Detect which cell encompasses the target text, then output its (X, Y) center coordinate. 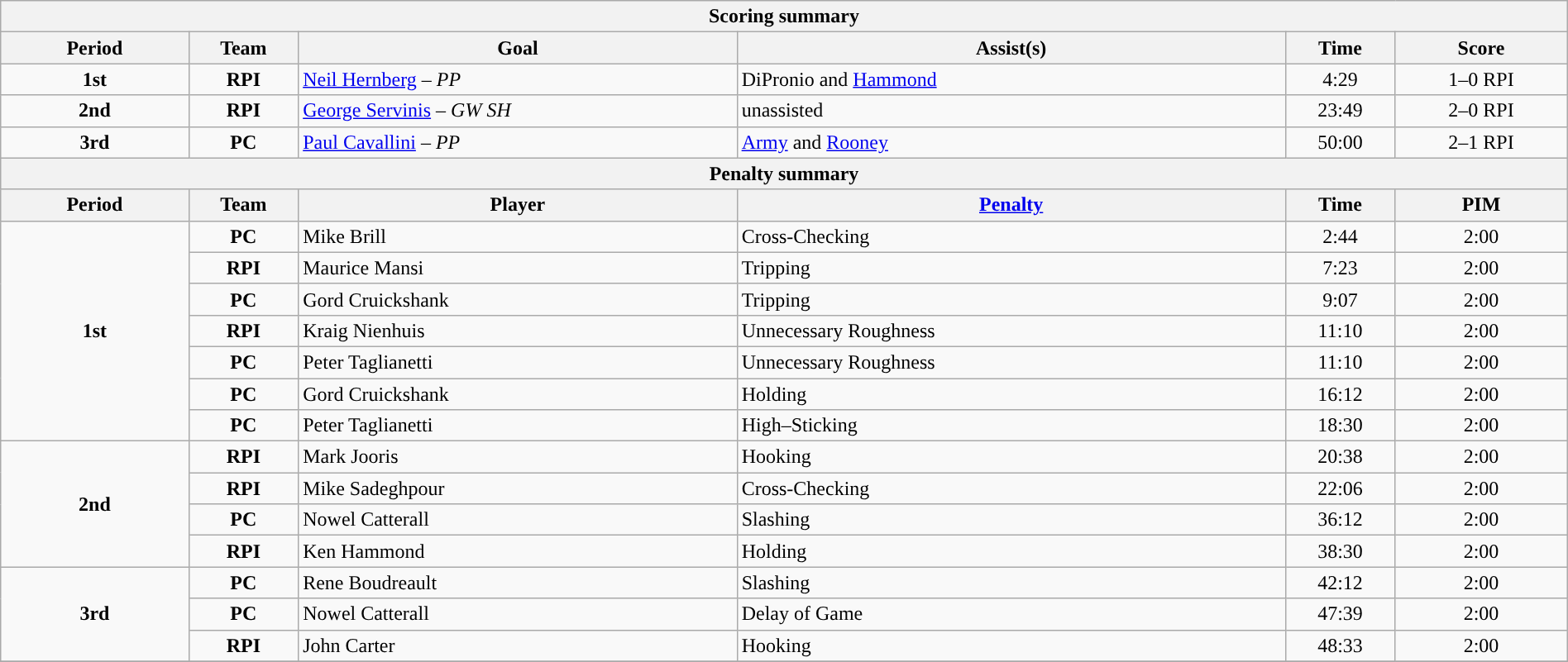
42:12 (1340, 583)
Goal (518, 48)
PIM (1481, 205)
1–0 RPI (1481, 79)
2–1 RPI (1481, 142)
Rene Boudreault (518, 583)
47:39 (1340, 614)
22:06 (1340, 488)
23:49 (1340, 111)
16:12 (1340, 394)
38:30 (1340, 551)
Kraig Nienhuis (518, 331)
20:38 (1340, 457)
Army and Rooney (1011, 142)
Scoring summary (784, 17)
7:23 (1340, 268)
50:00 (1340, 142)
2–0 RPI (1481, 111)
Neil Hernberg – PP (518, 79)
Mike Brill (518, 236)
Assist(s) (1011, 48)
2:44 (1340, 236)
Maurice Mansi (518, 268)
Penalty summary (784, 174)
48:33 (1340, 645)
Penalty (1011, 205)
DiPronio and Hammond (1011, 79)
Delay of Game (1011, 614)
High–Sticking (1011, 426)
Player (518, 205)
18:30 (1340, 426)
9:07 (1340, 299)
unassisted (1011, 111)
Mike Sadeghpour (518, 488)
John Carter (518, 645)
36:12 (1340, 520)
Paul Cavallini – PP (518, 142)
Ken Hammond (518, 551)
Mark Jooris (518, 457)
Score (1481, 48)
George Servinis – GW SH (518, 111)
4:29 (1340, 79)
